Detect which cell encompasses the target text, then output its [X, Y] center coordinate. 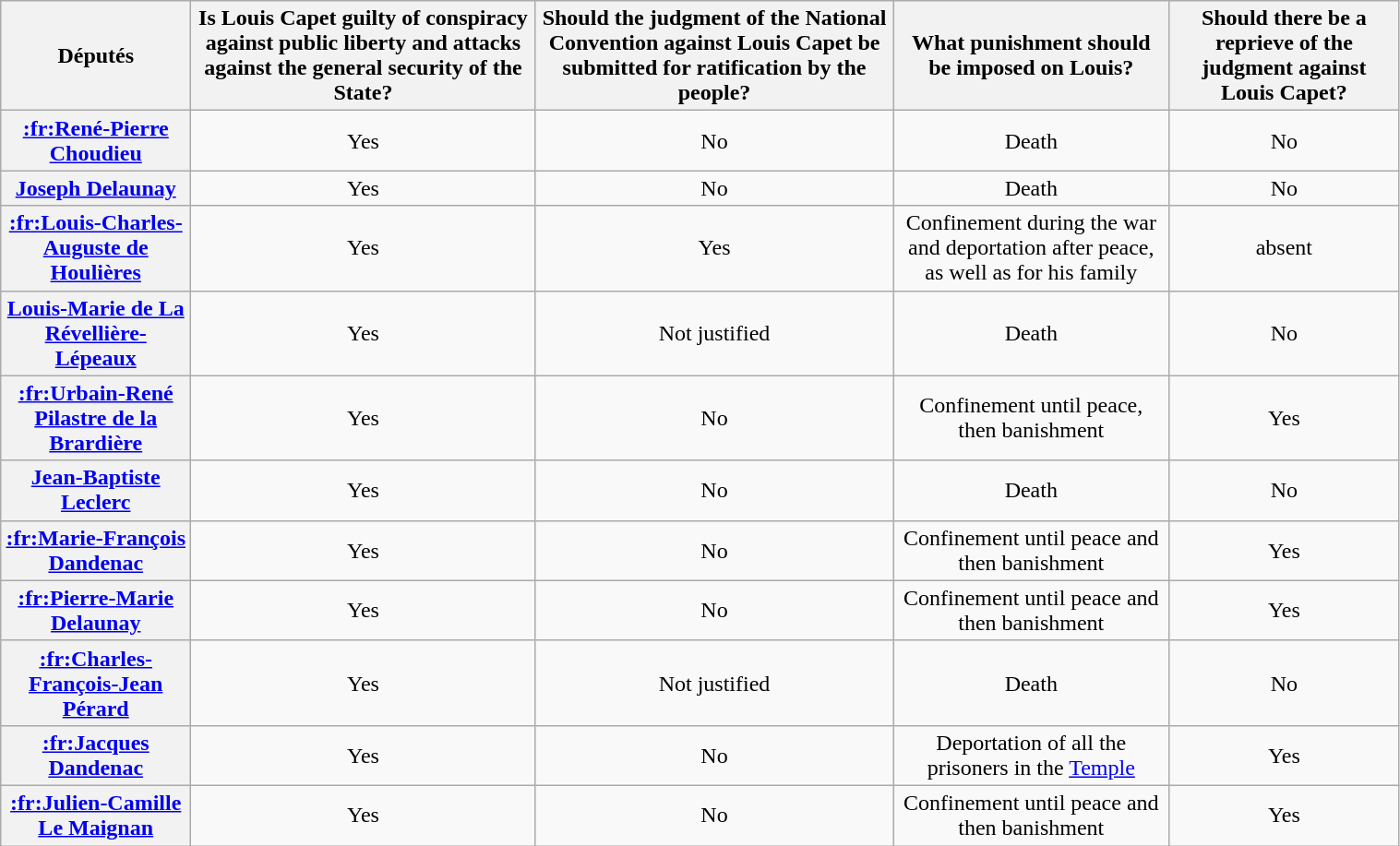
:fr:Jacques Dandenac [96, 755]
:fr:Charles-François-Jean Pérard [96, 683]
Joseph Delaunay [96, 188]
:fr:Julien-Camille Le Maignan [96, 816]
Should the judgment of the National Convention against Louis Capet be submitted for ratification by the people? [714, 55]
:fr:Urbain-René Pilastre de la Brardière [96, 418]
:fr:Louis-Charles-Auguste de Houlières [96, 248]
Is Louis Capet guilty of conspiracy against public liberty and attacks against the general security of the State? [364, 55]
:fr:René-Pierre Choudieu [96, 140]
Confinement during the war and deportation after peace, as well as for his family [1032, 248]
Confinement until peace, then banishment [1032, 418]
What punishment should be imposed on Louis? [1032, 55]
:fr:Marie-François Dandenac [96, 550]
absent [1285, 248]
:fr:Pierre-Marie Delaunay [96, 611]
Députés [96, 55]
Should there be a reprieve of the judgment against Louis Capet? [1285, 55]
Deportation of all the prisoners in the Temple [1032, 755]
Jean-Baptiste Leclerc [96, 491]
Louis-Marie de La Révellière-Lépeaux [96, 333]
